Output the (X, Y) coordinate of the center of the cell containing the given text.  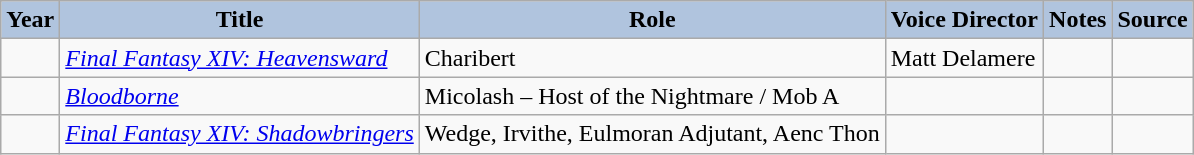
Notes (1078, 20)
Role (652, 20)
Micolash – Host of the Nightmare / Mob A (652, 96)
Final Fantasy XIV: Heavensward (240, 58)
Wedge, Irvithe, Eulmoran Adjutant, Aenc Thon (652, 134)
Matt Delamere (964, 58)
Voice Director (964, 20)
Title (240, 20)
Charibert (652, 58)
Final Fantasy XIV: Shadowbringers (240, 134)
Source (1152, 20)
Bloodborne (240, 96)
Year (30, 20)
